Provide the [x, y] coordinate of the cell's center where the given text is located.  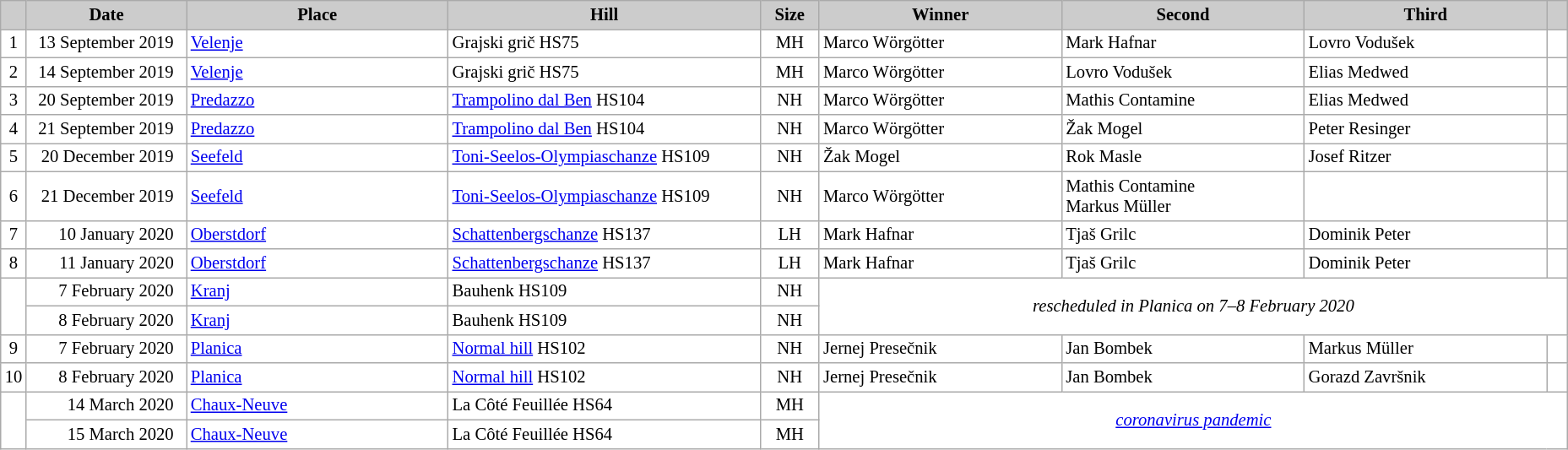
2 [14, 72]
Third [1425, 14]
6 [14, 196]
Size [789, 14]
5 [14, 157]
21 September 2019 [106, 129]
14 March 2020 [106, 405]
Gorazd Završnik [1425, 377]
3 [14, 100]
20 December 2019 [106, 157]
Josef Ritzer [1425, 157]
20 September 2019 [106, 100]
21 December 2019 [106, 196]
Rok Masle [1182, 157]
10 [14, 377]
Place [317, 14]
coronavirus pandemic [1193, 420]
Peter Resinger [1425, 129]
Winner [941, 14]
Second [1182, 14]
13 September 2019 [106, 43]
Mathis Contamine [1182, 100]
15 March 2020 [106, 434]
10 January 2020 [106, 235]
14 September 2019 [106, 72]
11 January 2020 [106, 263]
Date [106, 14]
Markus Müller [1425, 349]
1 [14, 43]
Hill [605, 14]
9 [14, 349]
8 [14, 263]
7 [14, 235]
Mathis Contamine Markus Müller [1182, 196]
rescheduled in Planica on 7–8 February 2020 [1193, 306]
4 [14, 129]
